Scan for the cell matching the given text and deliver its [x, y] coordinate at center. 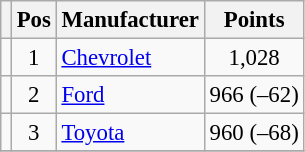
Pos [34, 20]
Points [254, 20]
1 [34, 58]
Toyota [130, 133]
Manufacturer [130, 20]
2 [34, 95]
Ford [130, 95]
3 [34, 133]
960 (–68) [254, 133]
966 (–62) [254, 95]
1,028 [254, 58]
Chevrolet [130, 58]
